Return the [x, y] coordinate for the center point of the cell that contains the specified text.  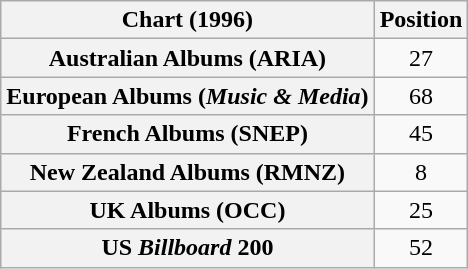
68 [421, 96]
US Billboard 200 [188, 248]
45 [421, 134]
Chart (1996) [188, 20]
52 [421, 248]
New Zealand Albums (RMNZ) [188, 172]
Australian Albums (ARIA) [188, 58]
Position [421, 20]
27 [421, 58]
French Albums (SNEP) [188, 134]
UK Albums (OCC) [188, 210]
European Albums (Music & Media) [188, 96]
25 [421, 210]
8 [421, 172]
